Locate the cell with the specified text and output its [x, y] center coordinate. 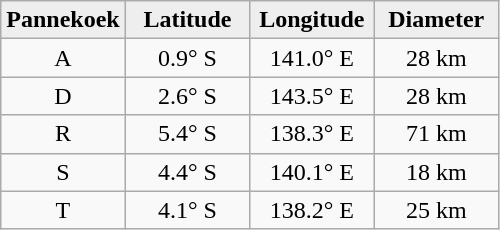
2.6° S [187, 96]
4.1° S [187, 210]
18 km [436, 172]
143.5° E [312, 96]
Diameter [436, 20]
S [63, 172]
0.9° S [187, 58]
25 km [436, 210]
141.0° E [312, 58]
140.1° E [312, 172]
D [63, 96]
5.4° S [187, 134]
71 km [436, 134]
Latitude [187, 20]
A [63, 58]
T [63, 210]
4.4° S [187, 172]
Pannekoek [63, 20]
138.3° E [312, 134]
R [63, 134]
Longitude [312, 20]
138.2° E [312, 210]
